Find where the given text appears and provide that cell's center as [x, y] coordinate. 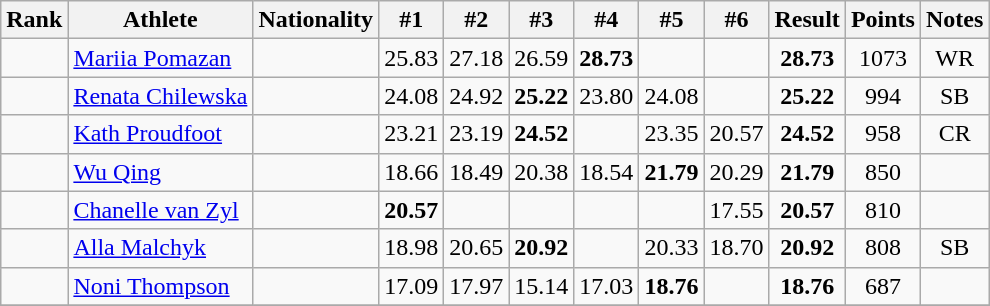
26.59 [542, 58]
687 [882, 286]
Athlete [160, 20]
18.70 [736, 248]
27.18 [476, 58]
1073 [882, 58]
17.97 [476, 286]
17.03 [606, 286]
23.19 [476, 134]
18.54 [606, 172]
850 [882, 172]
Points [882, 20]
24.92 [476, 96]
Rank [34, 20]
Mariia Pomazan [160, 58]
#5 [672, 20]
Alla Malchyk [160, 248]
Kath Proudfoot [160, 134]
Chanelle van Zyl [160, 210]
994 [882, 96]
WR [954, 58]
25.83 [412, 58]
18.66 [412, 172]
18.98 [412, 248]
20.29 [736, 172]
Noni Thompson [160, 286]
Renata Chilewska [160, 96]
17.55 [736, 210]
808 [882, 248]
17.09 [412, 286]
23.80 [606, 96]
20.65 [476, 248]
Notes [954, 20]
Result [807, 20]
#3 [542, 20]
20.38 [542, 172]
18.49 [476, 172]
23.35 [672, 134]
CR [954, 134]
23.21 [412, 134]
#4 [606, 20]
#2 [476, 20]
Wu Qing [160, 172]
Nationality [316, 20]
#1 [412, 20]
15.14 [542, 286]
810 [882, 210]
958 [882, 134]
20.33 [672, 248]
#6 [736, 20]
